Search for the cell housing the specified text and yield its [x, y] center coordinate. 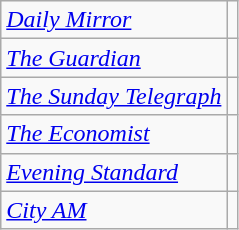
The Sunday Telegraph [114, 96]
Daily Mirror [114, 20]
Evening Standard [114, 172]
City AM [114, 210]
The Guardian [114, 58]
The Economist [114, 134]
